For the text-containing cell, return its midpoint in [x, y] coordinate format. 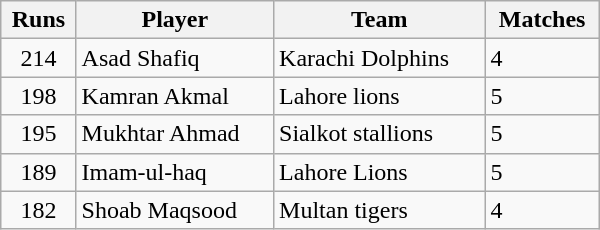
195 [38, 134]
Multan tigers [380, 210]
Player [175, 20]
Lahore Lions [380, 172]
Sialkot stallions [380, 134]
189 [38, 172]
Runs [38, 20]
Shoab Maqsood [175, 210]
Kamran Akmal [175, 96]
Team [380, 20]
182 [38, 210]
Imam-ul-haq [175, 172]
Karachi Dolphins [380, 58]
Matches [542, 20]
198 [38, 96]
214 [38, 58]
Asad Shafiq [175, 58]
Mukhtar Ahmad [175, 134]
Lahore lions [380, 96]
